From the cell containing the given text, extract its center point as [X, Y] coordinate. 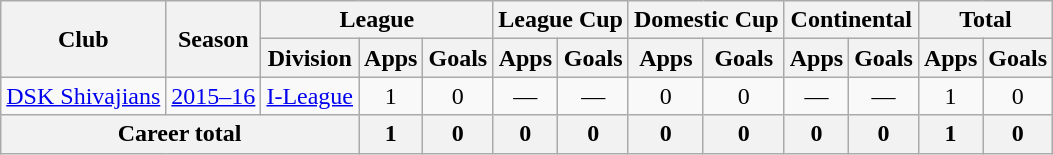
DSK Shivajians [84, 96]
I-League [310, 96]
League Cup [561, 20]
2015–16 [214, 96]
League [377, 20]
Domestic Cup [706, 20]
Season [214, 39]
Total [985, 20]
Career total [180, 134]
Club [84, 39]
Continental [851, 20]
Division [310, 58]
